Extract the [x, y] coordinate from the center of the cell holding the provided text.  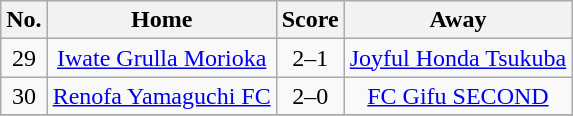
30 [24, 96]
Away [458, 20]
Home [162, 20]
2–1 [310, 58]
Joyful Honda Tsukuba [458, 58]
2–0 [310, 96]
Renofa Yamaguchi FC [162, 96]
Score [310, 20]
FC Gifu SECOND [458, 96]
Iwate Grulla Morioka [162, 58]
29 [24, 58]
No. [24, 20]
